Return the (X, Y) coordinate for the center point of the cell that contains the specified text.  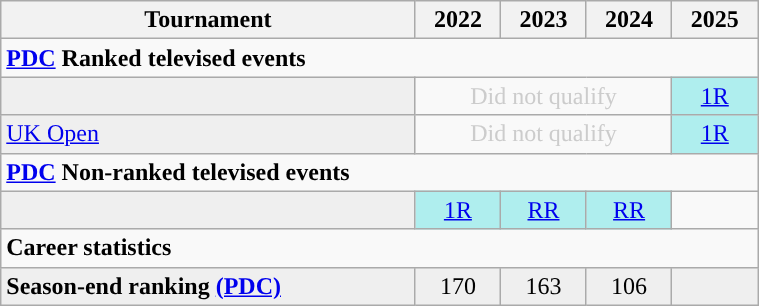
2023 (544, 20)
170 (458, 286)
106 (629, 286)
2025 (715, 20)
PDC Non-ranked televised events (380, 172)
Career statistics (380, 248)
Season-end ranking (PDC) (208, 286)
PDC Ranked televised events (380, 58)
UK Open (208, 134)
2024 (629, 20)
163 (544, 286)
Tournament (208, 20)
2022 (458, 20)
